Return (X, Y) of the center of cell containing provided text 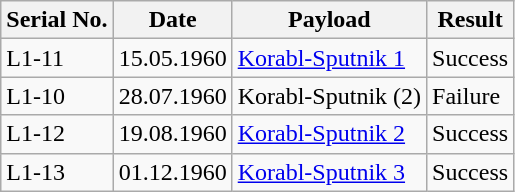
Serial No. (57, 20)
Result (470, 20)
L1-11 (57, 58)
01.12.1960 (172, 172)
Payload (329, 20)
Failure (470, 96)
19.08.1960 (172, 134)
Korabl-Sputnik 2 (329, 134)
28.07.1960 (172, 96)
L1-12 (57, 134)
15.05.1960 (172, 58)
Korabl-Sputnik 1 (329, 58)
L1-13 (57, 172)
L1-10 (57, 96)
Date (172, 20)
Korabl-Sputnik (2) (329, 96)
Korabl-Sputnik 3 (329, 172)
